Extract the [x, y] coordinate from the center of the cell holding the provided text.  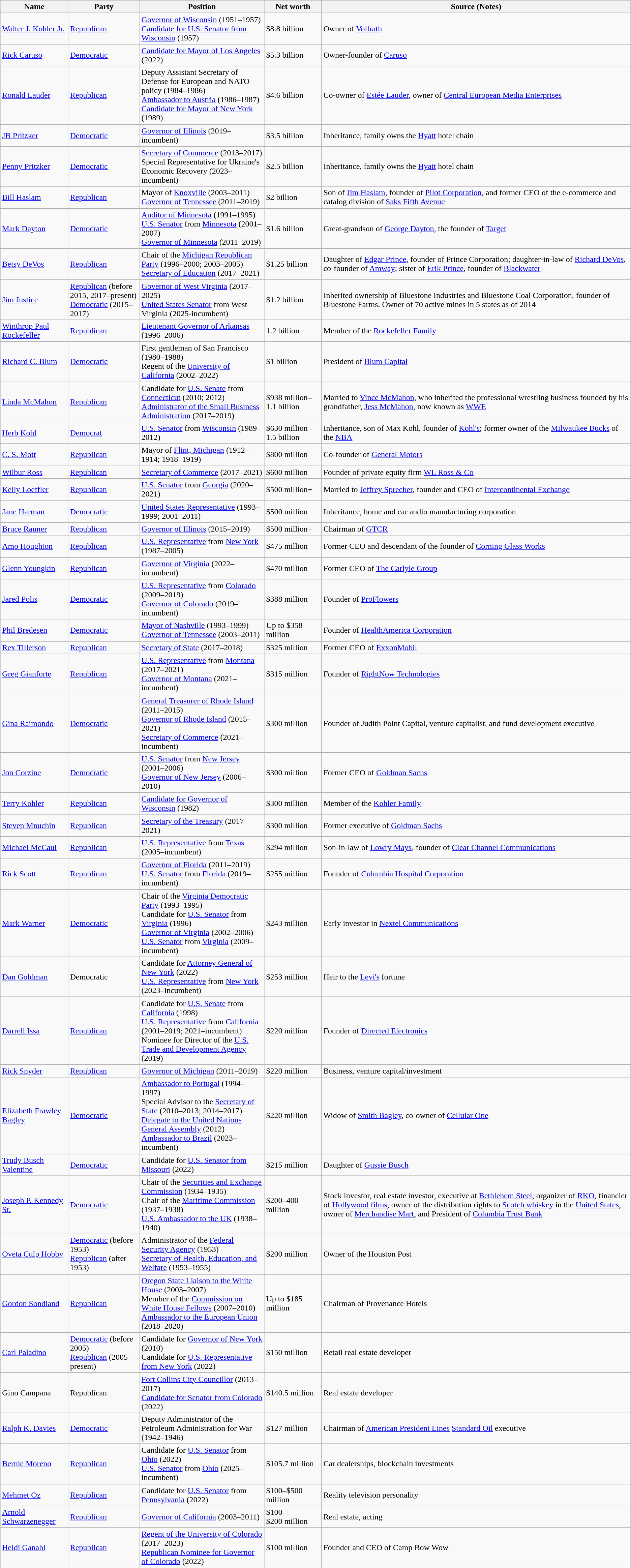
Bernie Moreno [34, 1464]
Terry Kohler [34, 804]
Candidate for Governor of Wisconsin (1982) [202, 804]
Reality television personality [476, 1495]
Michael McCaul [34, 847]
Republican (before 2015, 2017–present)Democratic (2015–2017) [104, 299]
U.S. Senator from New Jersey (2001–2006)Governor of New Jersey (2006–2010) [202, 773]
Phil Bredesen [34, 630]
$470 million [293, 568]
Mayor of Knoxville (2003–2011)Governor of Tennessee (2011–2019) [202, 198]
Business, venture capital/investment [476, 1071]
Fort Collins City Councillor (2013–2017)Candidate for Senator from Colorado (2022) [202, 1393]
Mayor of Nashville (1993–1999)Governor of Tennessee (2003–2011) [202, 630]
Governor of California (2003–2011) [202, 1517]
$8.8 billion [293, 29]
U.S. Representative from Texas (2005–incumbent) [202, 847]
$200–400 million [293, 1205]
Governor of Illinois (2015–2019) [202, 529]
Mayor of Flint, Michigan (1912–1914; 1918–1919) [202, 455]
Car dealerships, blockchain investments [476, 1464]
U.S. Senator from Wisconsin (1989–2012) [202, 433]
Bill Haslam [34, 198]
$294 million [293, 847]
Rick Scott [34, 874]
Arnold Schwarzenegger [34, 1517]
Richard C. Blum [34, 361]
Gina Raimondo [34, 723]
Jane Harman [34, 512]
Great-grandson of George Dayton, the founder of Target [476, 229]
Founder of RightNow Technologies [476, 674]
Chair of the Michigan Republican Party (1996–2000; 2003–2005)Secretary of Education (2017–2021) [202, 264]
Joseph P. Kennedy Sr. [34, 1205]
Founder of Judith Point Capital, venture capitalist, and fund development executive [476, 723]
Founder of private equity firm WL Ross & Co [476, 472]
$200 million [293, 1254]
$325 million [293, 647]
Candidate for Mayor of Los Angeles (2022) [202, 55]
Glenn Youngkin [34, 568]
Source (Notes) [476, 7]
$255 million [293, 874]
Penny Pritzker [34, 167]
$3.5 billion [293, 135]
Co-owner of Estée Lauder, owner of Central European Media Enterprises [476, 95]
Married to Vince McMahon, who inherited the professional wrestling business founded by his grandfather, Jess McMahon, now known as WWE [476, 402]
Candidate for U.S. Senator from Missouri (2022) [202, 1165]
$4.6 billion [293, 95]
Member of the Rockefeller Family [476, 330]
$5.3 billion [293, 55]
Candidate for U.S. Senate from Connecticut (2010; 2012)Administrator of the Small Business Administration (2017–2019) [202, 402]
U.S. Representative from New York (1987–2005) [202, 546]
Inheritance, son of Max Kohl, founder of Kohl's; former owner of the Milwaukee Bucks of the NBA [476, 433]
Auditor of Minnesota (1991–1995)U.S. Senator from Minnesota (2001–2007)Governor of Minnesota (2011–2019) [202, 229]
Ronald Lauder [34, 95]
JB Pritzker [34, 135]
Democrat [104, 433]
Democratic (before 2005)Republican (2005–present) [104, 1352]
Walter J. Kohler Jr. [34, 29]
$2 billion [293, 198]
$243 million [293, 923]
Party [104, 7]
Deputy Assistant Secretary of Defense for European and NATO policy (1984–1986)Ambassador to Austria (1986–1987)Candidate for Mayor of New York (1989) [202, 95]
Ralph K. Davies [34, 1428]
Winthrop Paul Rockefeller [34, 330]
Jon Corzine [34, 773]
$500 million [293, 512]
Chairman of American President Lines Standard Oil executive [476, 1428]
Oveta Culp Hobby [34, 1254]
Secretary of State (2017–2018) [202, 647]
Former CEO and descendant of the founder of Corning Glass Works [476, 546]
$100–$200 million [293, 1517]
$2.5 billion [293, 167]
Early investor in Nextel Communications [476, 923]
Darrell Issa [34, 1031]
U.S. Representative from Colorado (2009–2019)Governor of Colorado (2019–incumbent) [202, 599]
Lieutenant Governor of Arkansas (1996–2006) [202, 330]
$475 million [293, 546]
$253 million [293, 977]
$100–$500 million [293, 1495]
Mark Dayton [34, 229]
$105.7 million [293, 1464]
Jared Polis [34, 599]
$1.25 billion [293, 264]
Elizabeth Frawley Bagley [34, 1116]
Widow of Smith Bagley, co-owner of Cellular One [476, 1116]
Owner of the Houston Post [476, 1254]
U.S. Representative from Montana (2017–2021)Governor of Montana (2021–incumbent) [202, 674]
Co-founder of General Motors [476, 455]
Trudy Busch Valentine [34, 1165]
$150 million [293, 1352]
Governor of Illinois (2019–incumbent) [202, 135]
Up to $358 million [293, 630]
Governor of Wisconsin (1951–1957)Candidate for U.S. Senator from Wisconsin (1957) [202, 29]
1.2 billion [293, 330]
Greg Gianforte [34, 674]
Heir to the Levi's fortune [476, 977]
$800 million [293, 455]
Betsy DeVos [34, 264]
Governor of Florida (2011–2019)U.S. Senator from Florida (2019–incumbent) [202, 874]
Retail real estate developer [476, 1352]
C. S. Mott [34, 455]
Former CEO of Goldman Sachs [476, 773]
$100 million [293, 1548]
Mark Warner [34, 923]
Carl Paladino [34, 1352]
$938 million–1.1 billion [293, 402]
Daughter of Gussie Busch [476, 1165]
Governor of Michigan (2011–2019) [202, 1071]
Heidi Ganahl [34, 1548]
Chairman of Provenance Hotels [476, 1303]
Position [202, 7]
Secretary of Commerce (2017–2021) [202, 472]
$215 million [293, 1165]
Wilbur Ross [34, 472]
Chair of the Securities and Exchange Commission (1934–1935)Chair of the Maritime Commission (1937–1938)U.S. Ambassador to the UK (1938–1940) [202, 1205]
Owner of Vollrath [476, 29]
Inheritance, home and car audio manufacturing corporation [476, 512]
Son-in-law of Lowry Mays, founder of Clear Channel Communications [476, 847]
General Treasurer of Rhode Island (2011–2015)Governor of Rhode Island (2015–2021)Secretary of Commerce (2021–incumbent) [202, 723]
Chairman of GTCR [476, 529]
Founder of Columbia Hospital Corporation [476, 874]
$127 million [293, 1428]
First gentleman of San Francisco (1980–1988)Regent of the University of California (2002–2022) [202, 361]
Bruce Rauner [34, 529]
Founder of ProFlowers [476, 599]
Democratic (before 1953)Republican (after 1953) [104, 1254]
Governor of West Virginia (2017–2025)United States Senator from West Virginia (2025-incumbent) [202, 299]
Candidate for Attorney General of New York (2022) U.S. Representative from New York (2023–incumbent) [202, 977]
Herb Kohl [34, 433]
Founder of Directed Electronics [476, 1031]
Rex Tillerson [34, 647]
Jim Justice [34, 299]
$1 billion [293, 361]
Son of Jim Haslam, founder of Pilot Corporation, and former CEO of the e-commerce and catalog division of Saks Fifth Avenue [476, 198]
U.S. Senator from Georgia (2020–2021) [202, 489]
President of Blum Capital [476, 361]
Rick Snyder [34, 1071]
Owner-founder of Caruso [476, 55]
Administrator of the Federal Security Agency (1953)Secretary of Health, Education, and Welfare (1953–1955) [202, 1254]
Secretary of the Treasury (2017–2021) [202, 825]
United States Representative (1993–1999; 2001–2011) [202, 512]
$315 million [293, 674]
$600 million [293, 472]
Gordon Sondland [34, 1303]
Up to $185 million [293, 1303]
Former executive of Goldman Sachs [476, 825]
Deputy Administrator of the Petroleum Administration for War (1942–1946) [202, 1428]
Name [34, 7]
$388 million [293, 599]
Founder of HealthAmerica Corporation [476, 630]
$630 million–1.5 billion [293, 433]
$140.5 million [293, 1393]
Candidate for U.S. Senator from Pennsylvania (2022) [202, 1495]
Kelly Loeffler [34, 489]
Amo Houghton [34, 546]
Net worth [293, 7]
Former CEO of ExxonMobil [476, 647]
Steven Mnuchin [34, 825]
Dan Goldman [34, 977]
Former CEO of The Carlyle Group [476, 568]
Married to Jeffrey Sprecher, founder and CEO of Intercontinental Exchange [476, 489]
Candidate for U.S. Senator from Ohio (2022)U.S. Senator from Ohio (2025–incumbent) [202, 1464]
Real estate, acting [476, 1517]
Member of the Kohler Family [476, 804]
Linda McMahon [34, 402]
$1.6 billion [293, 229]
Founder and CEO of Camp Bow Wow [476, 1548]
Candidate for Governor of New York (2010)Candidate for U.S. Representative from New York (2022) [202, 1352]
Secretary of Commerce (2013–2017)Special Representative for Ukraine's Economic Recovery (2023–incumbent) [202, 167]
Mehmet Oz [34, 1495]
Rick Caruso [34, 55]
Regent of the University of Colorado (2017–2023)Republican Nominee for Governor of Colorado (2022) [202, 1548]
$1.2 billion [293, 299]
Real estate developer [476, 1393]
Gino Campana [34, 1393]
Governor of Virginia (2022–incumbent) [202, 568]
